Search for the cell housing the specified text and yield its (X, Y) center coordinate. 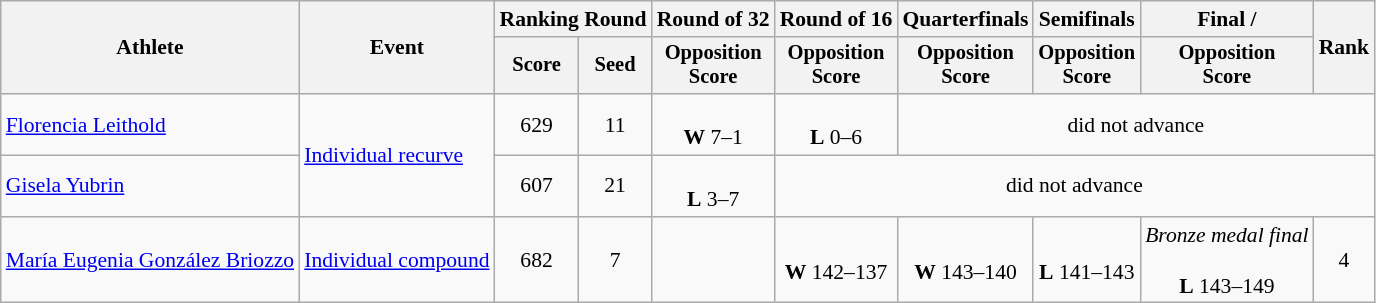
Final / (1227, 19)
Round of 16 (836, 19)
L 0–6 (836, 124)
Athlete (150, 48)
607 (537, 186)
Rank (1344, 48)
Individual recurve (396, 155)
Round of 32 (714, 19)
11 (616, 124)
Semifinals (1086, 19)
W 7–1 (714, 124)
Score (537, 66)
L 3–7 (714, 186)
Event (396, 48)
629 (537, 124)
Quarterfinals (965, 19)
Florencia Leithold (150, 124)
Gisela Yubrin (150, 186)
Seed (616, 66)
Ranking Round (574, 19)
21 (616, 186)
